Return [X, Y] of the center of cell containing provided text 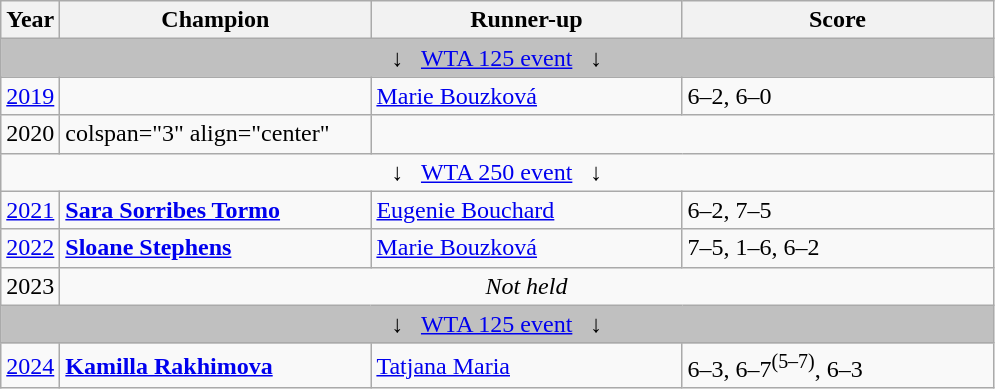
Kamilla Rakhimova [216, 366]
6–2, 7–5 [838, 210]
Sara Sorribes Tormo [216, 210]
6–3, 6–7(5–7), 6–3 [838, 366]
colspan="3" align="center" [216, 134]
Score [838, 20]
2023 [30, 286]
↓ WTA 250 event ↓ [497, 172]
6–2, 6–0 [838, 96]
2019 [30, 96]
7–5, 1–6, 6–2 [838, 248]
2020 [30, 134]
Sloane Stephens [216, 248]
2021 [30, 210]
Runner-up [526, 20]
Eugenie Bouchard [526, 210]
Year [30, 20]
Not held [526, 286]
2022 [30, 248]
2024 [30, 366]
Champion [216, 20]
Tatjana Maria [526, 366]
